Search for the cell housing the specified text and yield its (X, Y) center coordinate. 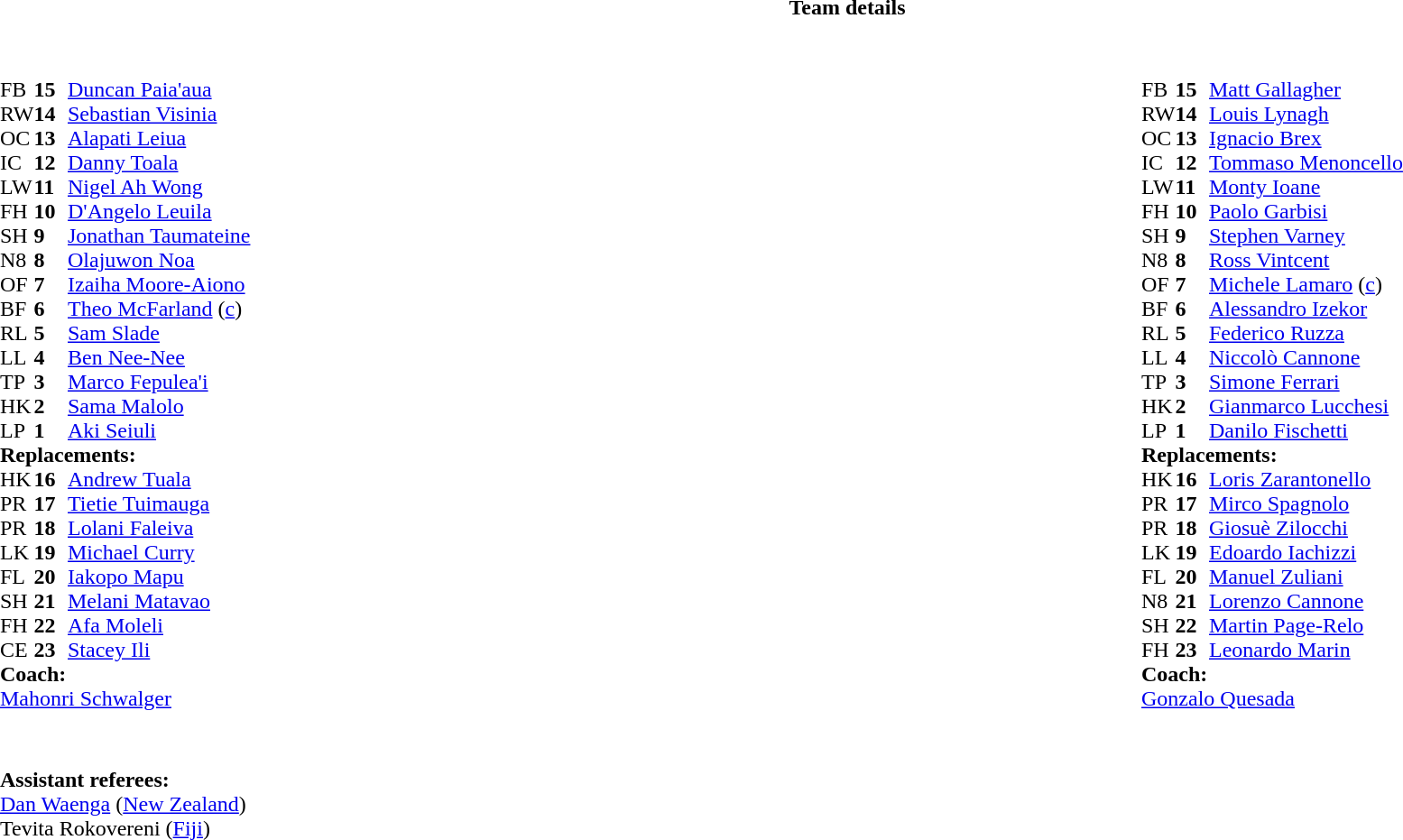
Ross Vintcent (1306, 260)
Monty Ioane (1306, 188)
Edoardo Iachizzi (1306, 552)
Tommaso Menoncello (1306, 162)
Nigel Ah Wong (159, 188)
Loris Zarantonello (1306, 480)
Leonardo Marin (1306, 650)
Danny Toala (159, 162)
Andrew Tuala (159, 480)
Alapati Leiua (159, 139)
Gianmarco Lucchesi (1306, 406)
Martin Page-Relo (1306, 626)
Izaiha Moore-Aiono (159, 285)
Sam Slade (159, 334)
Afa Moleli (159, 626)
Federico Ruzza (1306, 334)
Stephen Varney (1306, 236)
Olajuwon Noa (159, 260)
Michael Curry (159, 552)
Niccolò Cannone (1306, 357)
Stacey Ili (159, 650)
Danilo Fischetti (1306, 431)
Lorenzo Cannone (1306, 601)
Iakopo Mapu (159, 577)
Matt Gallagher (1306, 90)
Paolo Garbisi (1306, 211)
Duncan Paia'aua (159, 90)
Ben Nee-Nee (159, 357)
Ignacio Brex (1306, 139)
Mahonri Schwalger (125, 698)
Theo McFarland (c) (159, 309)
Giosuè Zilocchi (1306, 529)
Manuel Zuliani (1306, 577)
Gonzalo Quesada (1272, 698)
Sama Malolo (159, 406)
D'Angelo Leuila (159, 211)
Simone Ferrari (1306, 383)
Jonathan Taumateine (159, 236)
Michele Lamaro (c) (1306, 285)
CE (17, 650)
Lolani Faleiva (159, 529)
Tietie Tuimauga (159, 503)
Marco Fepulea'i (159, 383)
Mirco Spagnolo (1306, 503)
Melani Matavao (159, 601)
Sebastian Visinia (159, 114)
Aki Seiuli (159, 431)
Louis Lynagh (1306, 114)
Alessandro Izekor (1306, 309)
